From the cell containing the given text, extract its center point as (x, y) coordinate. 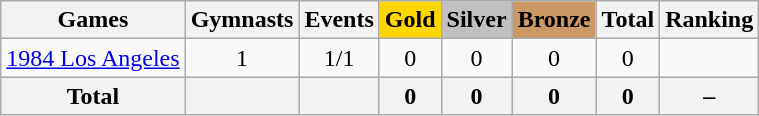
– (710, 96)
1984 Los Angeles (93, 58)
Gymnasts (242, 20)
Ranking (710, 20)
1/1 (339, 58)
1 (242, 58)
Games (93, 20)
Gold (410, 20)
Silver (476, 20)
Bronze (554, 20)
Events (339, 20)
